Identify which cell holds the provided text, then report its (x, y) central coordinate. 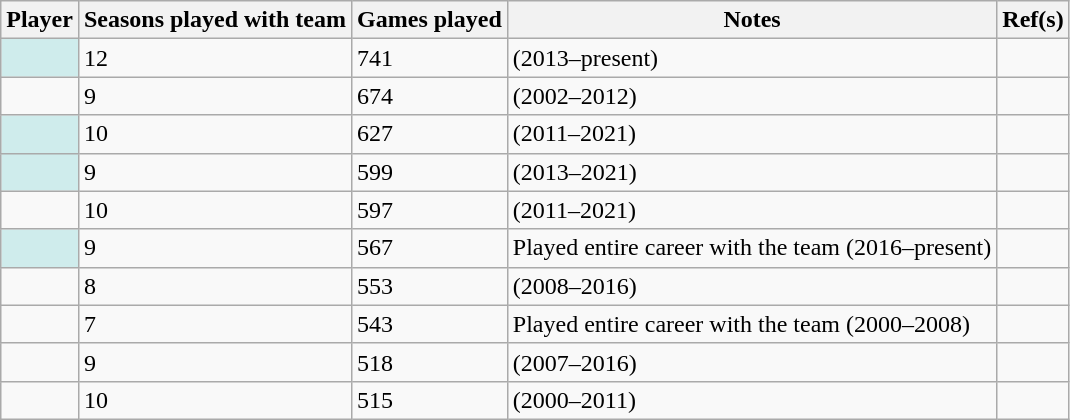
(2013–2021) (752, 172)
(2007–2016) (752, 362)
741 (430, 58)
597 (430, 210)
Games played (430, 20)
8 (214, 286)
(2002–2012) (752, 96)
12 (214, 58)
Notes (752, 20)
599 (430, 172)
(2008–2016) (752, 286)
543 (430, 324)
Played entire career with the team (2000–2008) (752, 324)
7 (214, 324)
Player (40, 20)
553 (430, 286)
Played entire career with the team (2016–present) (752, 248)
Seasons played with team (214, 20)
515 (430, 400)
627 (430, 134)
518 (430, 362)
567 (430, 248)
(2000–2011) (752, 400)
(2013–present) (752, 58)
674 (430, 96)
Ref(s) (1033, 20)
